Scan for the cell matching the given text and deliver its (x, y) coordinate at center. 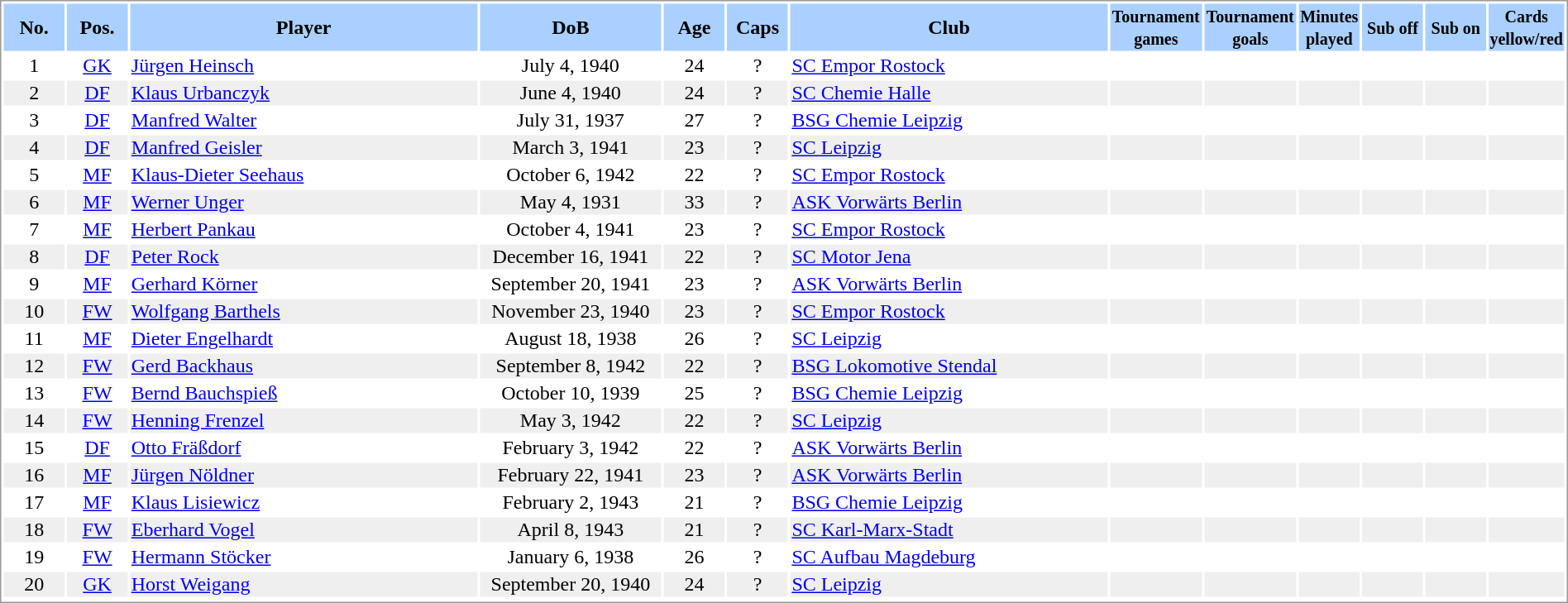
SC Aufbau Magdeburg (949, 557)
1 (33, 65)
Club (949, 26)
November 23, 1940 (571, 312)
Player (304, 26)
3 (33, 120)
Manfred Geisler (304, 148)
14 (33, 421)
4 (33, 148)
Jürgen Heinsch (304, 65)
May 4, 1931 (571, 203)
Klaus-Dieter Seehaus (304, 175)
October 4, 1941 (571, 229)
BSG Lokomotive Stendal (949, 366)
12 (33, 366)
Caps (758, 26)
December 16, 1941 (571, 257)
SC Chemie Halle (949, 93)
20 (33, 585)
Tournamentgoals (1250, 26)
13 (33, 393)
Hermann Stöcker (304, 557)
SC Motor Jena (949, 257)
Dieter Engelhardt (304, 338)
July 4, 1940 (571, 65)
Manfred Walter (304, 120)
Minutesplayed (1329, 26)
Klaus Lisiewicz (304, 502)
Werner Unger (304, 203)
SC Karl-Marx-Stadt (949, 530)
Henning Frenzel (304, 421)
Herbert Pankau (304, 229)
October 6, 1942 (571, 175)
Sub off (1393, 26)
Horst Weigang (304, 585)
April 8, 1943 (571, 530)
September 20, 1940 (571, 585)
7 (33, 229)
Eberhard Vogel (304, 530)
Wolfgang Barthels (304, 312)
May 3, 1942 (571, 421)
10 (33, 312)
February 22, 1941 (571, 476)
19 (33, 557)
18 (33, 530)
March 3, 1941 (571, 148)
17 (33, 502)
8 (33, 257)
15 (33, 447)
October 10, 1939 (571, 393)
DoB (571, 26)
Cardsyellow/red (1527, 26)
Gerhard Körner (304, 284)
2 (33, 93)
33 (695, 203)
11 (33, 338)
5 (33, 175)
July 31, 1937 (571, 120)
Gerd Backhaus (304, 366)
Klaus Urbanczyk (304, 93)
September 20, 1941 (571, 284)
January 6, 1938 (571, 557)
27 (695, 120)
Peter Rock (304, 257)
September 8, 1942 (571, 366)
No. (33, 26)
June 4, 1940 (571, 93)
Otto Fräßdorf (304, 447)
16 (33, 476)
Tournamentgames (1156, 26)
Sub on (1456, 26)
Pos. (98, 26)
6 (33, 203)
25 (695, 393)
February 3, 1942 (571, 447)
Jürgen Nöldner (304, 476)
February 2, 1943 (571, 502)
9 (33, 284)
Age (695, 26)
Bernd Bauchspieß (304, 393)
August 18, 1938 (571, 338)
